Find where the given text appears and provide that cell's center as [x, y] coordinate. 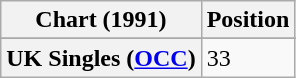
UK Singles (OCC) [101, 58]
Chart (1991) [101, 20]
Position [248, 20]
33 [248, 58]
